Provide the (x, y) coordinate of the cell's center where the given text is located.  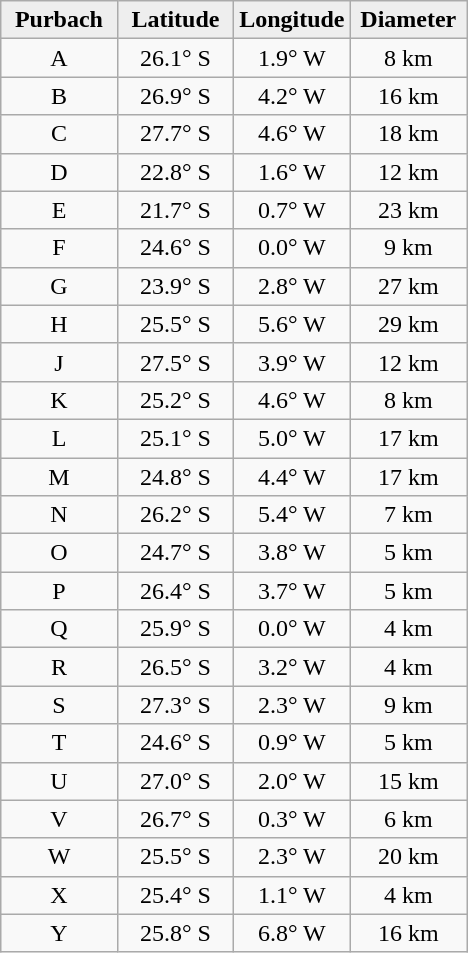
24.7° S (175, 553)
23 km (408, 210)
4.4° W (292, 477)
15 km (408, 781)
U (59, 781)
P (59, 591)
29 km (408, 324)
R (59, 667)
Purbach (59, 20)
5.4° W (292, 515)
26.4° S (175, 591)
5.6° W (292, 324)
V (59, 819)
6.8° W (292, 933)
23.9° S (175, 286)
26.7° S (175, 819)
O (59, 553)
27.3° S (175, 705)
0.7° W (292, 210)
20 km (408, 857)
5.0° W (292, 438)
4.2° W (292, 96)
24.8° S (175, 477)
E (59, 210)
27.0° S (175, 781)
22.8° S (175, 172)
2.0° W (292, 781)
L (59, 438)
27.7° S (175, 134)
G (59, 286)
25.8° S (175, 933)
0.9° W (292, 743)
W (59, 857)
3.2° W (292, 667)
25.1° S (175, 438)
J (59, 362)
1.6° W (292, 172)
M (59, 477)
F (59, 248)
B (59, 96)
Y (59, 933)
26.1° S (175, 58)
26.5° S (175, 667)
2.8° W (292, 286)
0.3° W (292, 819)
D (59, 172)
3.9° W (292, 362)
C (59, 134)
21.7° S (175, 210)
3.8° W (292, 553)
Longitude (292, 20)
H (59, 324)
K (59, 400)
1.1° W (292, 895)
7 km (408, 515)
N (59, 515)
Q (59, 629)
3.7° W (292, 591)
X (59, 895)
26.9° S (175, 96)
Diameter (408, 20)
27.5° S (175, 362)
25.4° S (175, 895)
27 km (408, 286)
25.2° S (175, 400)
S (59, 705)
A (59, 58)
25.9° S (175, 629)
Latitude (175, 20)
1.9° W (292, 58)
18 km (408, 134)
6 km (408, 819)
26.2° S (175, 515)
T (59, 743)
